Extract the (x, y) coordinate from the center of the cell holding the provided text.  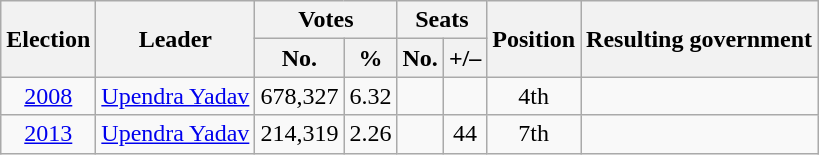
% (370, 58)
7th (534, 134)
214,319 (300, 134)
Position (534, 39)
678,327 (300, 96)
44 (464, 134)
+/– (464, 58)
Leader (176, 39)
4th (534, 96)
2013 (48, 134)
2.26 (370, 134)
Resulting government (700, 39)
Seats (442, 20)
6.32 (370, 96)
Election (48, 39)
2008 (48, 96)
Votes (326, 20)
